Pinpoint the cell where the given text exists, returning its [x, y] midpoint coordinate. 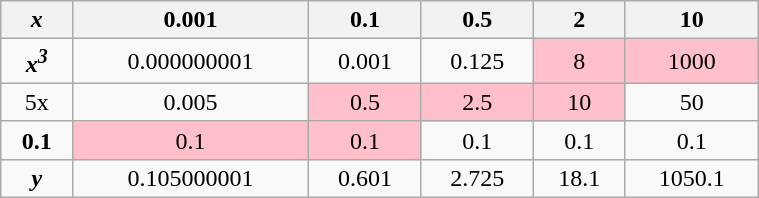
8 [580, 62]
50 [692, 102]
0.601 [365, 178]
x3 [36, 62]
0.105000001 [190, 178]
2.725 [477, 178]
0.125 [477, 62]
2 [580, 20]
y [36, 178]
0.000000001 [190, 62]
18.1 [580, 178]
1000 [692, 62]
1050.1 [692, 178]
5x [36, 102]
2.5 [477, 102]
x [36, 20]
0.005 [190, 102]
